Locate the cell with the specified text and output its (X, Y) center coordinate. 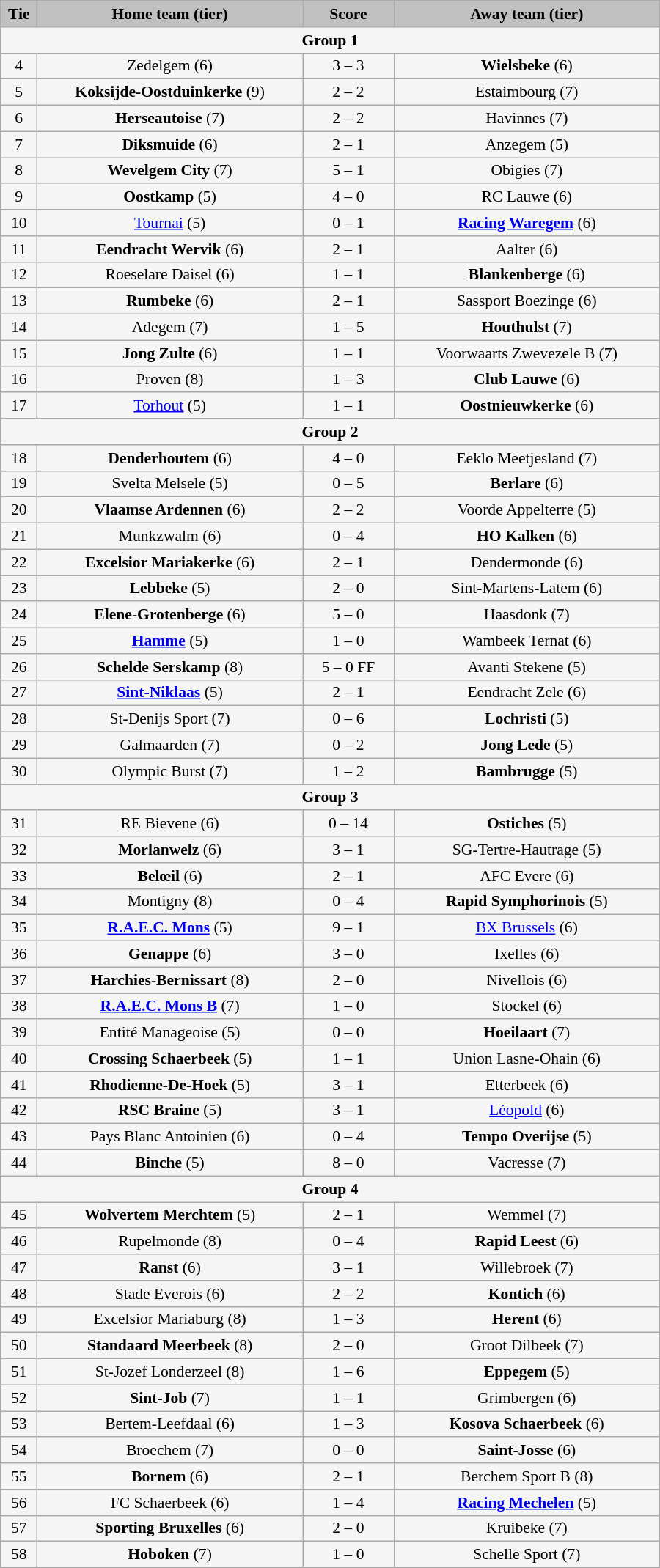
41 (19, 1085)
Score (349, 14)
Etterbeek (6) (527, 1085)
34 (19, 902)
12 (19, 275)
Kontich (6) (527, 1294)
50 (19, 1346)
58 (19, 1555)
5 – 1 (349, 171)
Obigies (7) (527, 171)
Schelde Serskamp (8) (170, 667)
37 (19, 980)
Avanti Stekene (5) (527, 667)
Kosova Schaerbeek (6) (527, 1424)
42 (19, 1111)
Vacresse (7) (527, 1163)
27 (19, 693)
14 (19, 328)
Eendracht Zele (6) (527, 693)
Koksijde-Oostduinkerke (9) (170, 92)
57 (19, 1528)
31 (19, 824)
17 (19, 406)
HO Kalken (6) (527, 537)
Kruibeke (7) (527, 1528)
0 – 6 (349, 719)
26 (19, 667)
Bornem (6) (170, 1476)
Tournai (5) (170, 223)
Proven (8) (170, 380)
Munkzwalm (6) (170, 537)
33 (19, 876)
Genappe (6) (170, 954)
45 (19, 1215)
Montigny (8) (170, 902)
Harchies-Bernissart (8) (170, 980)
39 (19, 1033)
Saint-Josse (6) (527, 1451)
Ranst (6) (170, 1267)
6 (19, 119)
Standaard Meerbeek (8) (170, 1346)
5 (19, 92)
29 (19, 746)
22 (19, 562)
RE Bievene (6) (170, 824)
3 – 0 (349, 954)
Eendracht Wervik (6) (170, 249)
Hoeilaart (7) (527, 1033)
Ixelles (6) (527, 954)
Wambeek Ternat (6) (527, 641)
Galmaarden (7) (170, 746)
11 (19, 249)
Jong Lede (5) (527, 746)
Aalter (6) (527, 249)
Racing Mechelen (5) (527, 1503)
R.A.E.C. Mons B (7) (170, 1006)
9 – 1 (349, 928)
RSC Braine (5) (170, 1111)
8 – 0 (349, 1163)
0 – 1 (349, 223)
Eppegem (5) (527, 1372)
Vlaamse Ardennen (6) (170, 510)
Wielsbeke (6) (527, 66)
Estaimbourg (7) (527, 92)
Herseautoise (7) (170, 119)
Ostiches (5) (527, 824)
Eeklo Meetjesland (7) (527, 458)
49 (19, 1319)
36 (19, 954)
Entité Manageoise (5) (170, 1033)
1 – 5 (349, 328)
Hamme (5) (170, 641)
Hoboken (7) (170, 1555)
Diksmuide (6) (170, 144)
Rapid Symphorinois (5) (527, 902)
5 – 0 (349, 615)
0 – 2 (349, 746)
Léopold (6) (527, 1111)
Adegem (7) (170, 328)
Wevelgem City (7) (170, 171)
48 (19, 1294)
Sint-Job (7) (170, 1398)
Racing Waregem (6) (527, 223)
Away team (tier) (527, 14)
Haasdonk (7) (527, 615)
56 (19, 1503)
Oostnieuwkerke (6) (527, 406)
Herent (6) (527, 1319)
Rapid Leest (6) (527, 1242)
Tie (19, 14)
15 (19, 353)
Home team (tier) (170, 14)
St-Jozef Londerzeel (8) (170, 1372)
43 (19, 1137)
18 (19, 458)
Olympic Burst (7) (170, 771)
Group 3 (330, 798)
1 – 2 (349, 771)
Sporting Bruxelles (6) (170, 1528)
10 (19, 223)
35 (19, 928)
Grimbergen (6) (527, 1398)
Wemmel (7) (527, 1215)
Tempo Overijse (5) (527, 1137)
Jong Zulte (6) (170, 353)
Svelta Melsele (5) (170, 484)
1 – 6 (349, 1372)
Rupelmonde (8) (170, 1242)
Lebbeke (5) (170, 589)
7 (19, 144)
5 – 0 FF (349, 667)
8 (19, 171)
44 (19, 1163)
Dendermonde (6) (527, 562)
Voorde Appelterre (5) (527, 510)
Excelsior Mariaburg (8) (170, 1319)
Stade Everois (6) (170, 1294)
Roeselare Daisel (6) (170, 275)
Broechem (7) (170, 1451)
25 (19, 641)
1 – 4 (349, 1503)
3 – 3 (349, 66)
Havinnes (7) (527, 119)
Binche (5) (170, 1163)
RC Lauwe (6) (527, 197)
AFC Evere (6) (527, 876)
38 (19, 1006)
13 (19, 301)
16 (19, 380)
40 (19, 1059)
Rhodienne-De-Hoek (5) (170, 1085)
Rumbeke (6) (170, 301)
4 (19, 66)
R.A.E.C. Mons (5) (170, 928)
19 (19, 484)
52 (19, 1398)
Anzegem (5) (527, 144)
Sint-Niklaas (5) (170, 693)
32 (19, 850)
Bertem-Leefdaal (6) (170, 1424)
47 (19, 1267)
Stockel (6) (527, 1006)
Group 4 (330, 1189)
28 (19, 719)
SG-Tertre-Hautrage (5) (527, 850)
46 (19, 1242)
Club Lauwe (6) (527, 380)
23 (19, 589)
30 (19, 771)
54 (19, 1451)
Berchem Sport B (8) (527, 1476)
Excelsior Mariakerke (6) (170, 562)
Sint-Martens-Latem (6) (527, 589)
Wolvertem Merchtem (5) (170, 1215)
Sassport Boezinge (6) (527, 301)
24 (19, 615)
Pays Blanc Antoinien (6) (170, 1137)
55 (19, 1476)
Willebroek (7) (527, 1267)
Lochristi (5) (527, 719)
Group 2 (330, 432)
Zedelgem (6) (170, 66)
BX Brussels (6) (527, 928)
Union Lasne-Ohain (6) (527, 1059)
Belœil (6) (170, 876)
Group 1 (330, 40)
St-Denijs Sport (7) (170, 719)
Groot Dilbeek (7) (527, 1346)
Denderhoutem (6) (170, 458)
Houthulst (7) (527, 328)
21 (19, 537)
0 – 5 (349, 484)
Berlare (6) (527, 484)
Elene-Grotenberge (6) (170, 615)
Schelle Sport (7) (527, 1555)
Voorwaarts Zwevezele B (7) (527, 353)
Torhout (5) (170, 406)
Nivellois (6) (527, 980)
Crossing Schaerbeek (5) (170, 1059)
Oostkamp (5) (170, 197)
Bambrugge (5) (527, 771)
9 (19, 197)
51 (19, 1372)
Morlanwelz (6) (170, 850)
0 – 14 (349, 824)
53 (19, 1424)
20 (19, 510)
Blankenberge (6) (527, 275)
FC Schaerbeek (6) (170, 1503)
